For the text-containing cell, return its midpoint in (x, y) coordinate format. 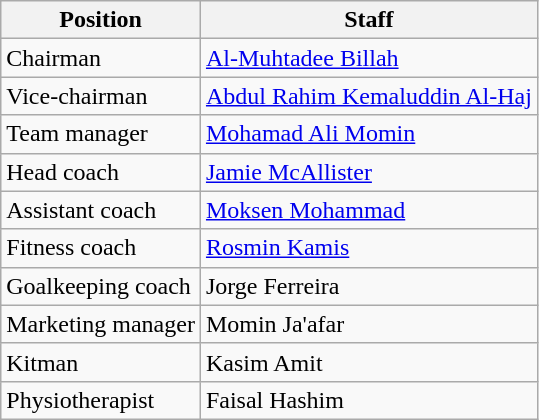
Moksen Mohammad (368, 210)
Assistant coach (101, 210)
Jorge Ferreira (368, 286)
Kasim Amit (368, 362)
Marketing manager (101, 324)
Kitman (101, 362)
Al-Muhtadee Billah (368, 58)
Chairman (101, 58)
Physiotherapist (101, 400)
Momin Ja'afar (368, 324)
Head coach (101, 172)
Vice-chairman (101, 96)
Goalkeeping coach (101, 286)
Position (101, 20)
Mohamad Ali Momin (368, 134)
Abdul Rahim Kemaluddin Al-Haj (368, 96)
Staff (368, 20)
Faisal Hashim (368, 400)
Jamie McAllister (368, 172)
Rosmin Kamis (368, 248)
Team manager (101, 134)
Fitness coach (101, 248)
